Find where the given text appears and provide that cell's center as (X, Y) coordinate. 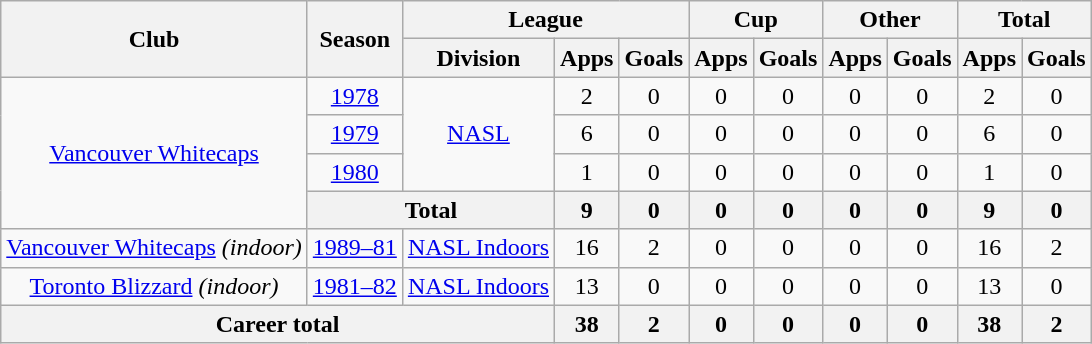
Vancouver Whitecaps (indoor) (154, 248)
1980 (354, 172)
Club (154, 39)
NASL (478, 134)
Cup (756, 20)
1979 (354, 134)
Vancouver Whitecaps (154, 153)
Division (478, 58)
Season (354, 39)
1978 (354, 96)
League (545, 20)
Other (890, 20)
Toronto Blizzard (indoor) (154, 286)
1989–81 (354, 248)
1981–82 (354, 286)
Career total (278, 324)
